Return the (x, y) coordinate for the center point of the cell that contains the specified text.  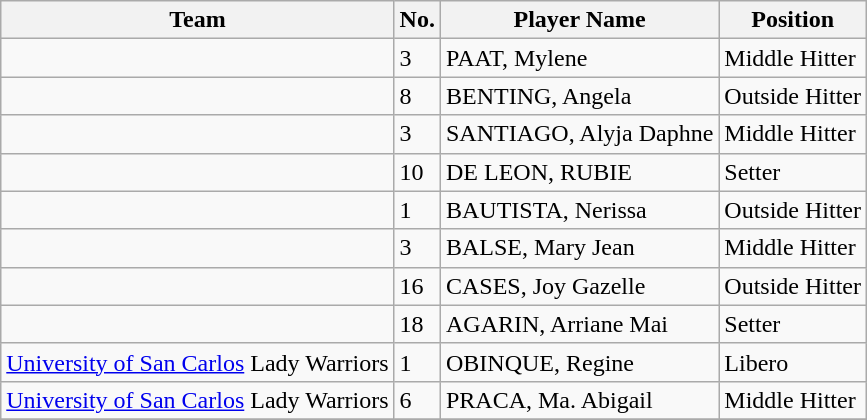
BAUTISTA, Nerissa (579, 210)
OBINQUE, Regine (579, 362)
Player Name (579, 20)
CASES, Joy Gazelle (579, 286)
18 (417, 324)
10 (417, 172)
BALSE, Mary Jean (579, 248)
PAAT, Mylene (579, 58)
Position (793, 20)
Libero (793, 362)
No. (417, 20)
Team (198, 20)
16 (417, 286)
DE LEON, RUBIE (579, 172)
AGARIN, Arriane Mai (579, 324)
PRACA, Ma. Abigail (579, 400)
8 (417, 96)
6 (417, 400)
BENTING, Angela (579, 96)
SANTIAGO, Alyja Daphne (579, 134)
